From the cell containing the given text, extract its center point as (x, y) coordinate. 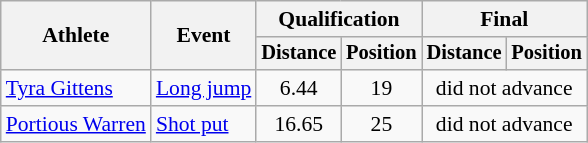
Shot put (204, 124)
Long jump (204, 88)
6.44 (298, 88)
25 (381, 124)
Athlete (76, 36)
Portious Warren (76, 124)
Tyra Gittens (76, 88)
Final (504, 19)
Event (204, 36)
Qualification (338, 19)
16.65 (298, 124)
19 (381, 88)
